Extract the (X, Y) coordinate from the center of the cell holding the provided text.  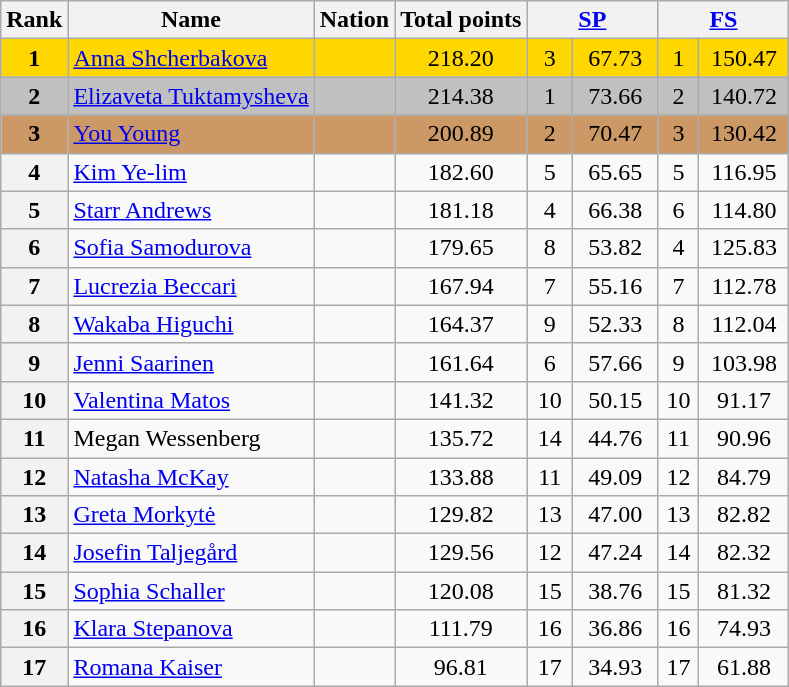
218.20 (461, 58)
129.82 (461, 515)
133.88 (461, 477)
116.95 (744, 172)
150.47 (744, 58)
SP (592, 20)
129.56 (461, 553)
82.32 (744, 553)
181.18 (461, 210)
90.96 (744, 438)
Klara Stepanova (191, 629)
Greta Morkytė (191, 515)
73.66 (616, 96)
67.73 (616, 58)
Kim Ye-lim (191, 172)
167.94 (461, 286)
179.65 (461, 248)
111.79 (461, 629)
47.24 (616, 553)
141.32 (461, 400)
103.98 (744, 362)
36.86 (616, 629)
38.76 (616, 591)
120.08 (461, 591)
125.83 (744, 248)
74.93 (744, 629)
182.60 (461, 172)
Romana Kaiser (191, 667)
200.89 (461, 134)
112.04 (744, 324)
214.38 (461, 96)
Wakaba Higuchi (191, 324)
Rank (34, 20)
Sophia Schaller (191, 591)
Nation (354, 20)
Name (191, 20)
66.38 (616, 210)
Lucrezia Beccari (191, 286)
57.66 (616, 362)
44.76 (616, 438)
Megan Wessenberg (191, 438)
61.88 (744, 667)
112.78 (744, 286)
50.15 (616, 400)
55.16 (616, 286)
96.81 (461, 667)
81.32 (744, 591)
135.72 (461, 438)
84.79 (744, 477)
52.33 (616, 324)
140.72 (744, 96)
114.80 (744, 210)
161.64 (461, 362)
Starr Andrews (191, 210)
You Young (191, 134)
FS (724, 20)
Anna Shcherbakova (191, 58)
130.42 (744, 134)
Jenni Saarinen (191, 362)
Natasha McKay (191, 477)
164.37 (461, 324)
Josefin Taljegård (191, 553)
Elizaveta Tuktamysheva (191, 96)
82.82 (744, 515)
49.09 (616, 477)
47.00 (616, 515)
Valentina Matos (191, 400)
91.17 (744, 400)
65.65 (616, 172)
Sofia Samodurova (191, 248)
Total points (461, 20)
70.47 (616, 134)
34.93 (616, 667)
53.82 (616, 248)
